Identify which cell holds the provided text, then report its (X, Y) central coordinate. 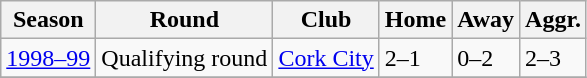
Round (184, 20)
Club (326, 20)
Home (415, 20)
Away (486, 20)
Qualifying round (184, 58)
1998–99 (48, 58)
Aggr. (554, 20)
Cork City (326, 58)
2–1 (415, 58)
2–3 (554, 58)
Season (48, 20)
0–2 (486, 58)
